Pinpoint the cell where the given text exists, returning its (x, y) midpoint coordinate. 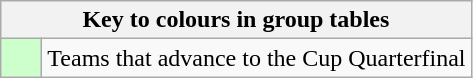
Teams that advance to the Cup Quarterfinal (256, 58)
Key to colours in group tables (236, 20)
